Provide the [x, y] coordinate of the cell's center where the given text is located.  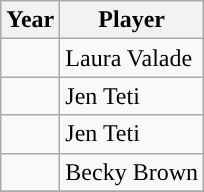
Becky Brown [132, 172]
Year [30, 20]
Laura Valade [132, 58]
Player [132, 20]
